Detect which cell encompasses the target text, then output its [x, y] center coordinate. 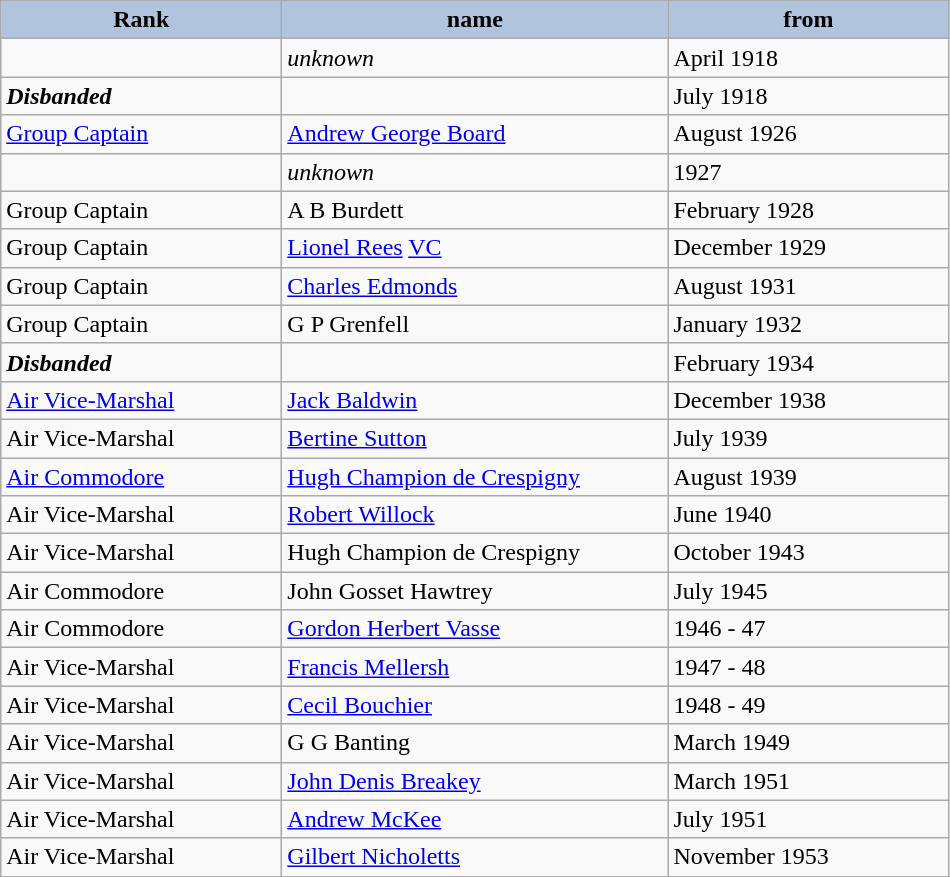
April 1918 [808, 58]
July 1945 [808, 591]
January 1932 [808, 324]
John Denis Breakey [475, 781]
from [808, 20]
February 1934 [808, 362]
Francis Mellersh [475, 667]
December 1938 [808, 400]
March 1949 [808, 743]
Bertine Sutton [475, 438]
Gilbert Nicholetts [475, 857]
August 1931 [808, 286]
Cecil Bouchier [475, 705]
July 1918 [808, 96]
Andrew George Board [475, 134]
Jack Baldwin [475, 400]
Gordon Herbert Vasse [475, 629]
Andrew McKee [475, 819]
October 1943 [808, 553]
December 1929 [808, 248]
1948 - 49 [808, 705]
name [475, 20]
John Gosset Hawtrey [475, 591]
November 1953 [808, 857]
July 1939 [808, 438]
Robert Willock [475, 515]
August 1939 [808, 477]
A B Burdett [475, 210]
February 1928 [808, 210]
G P Grenfell [475, 324]
July 1951 [808, 819]
1947 - 48 [808, 667]
G G Banting [475, 743]
1927 [808, 172]
1946 - 47 [808, 629]
Rank [142, 20]
Lionel Rees VC [475, 248]
August 1926 [808, 134]
March 1951 [808, 781]
June 1940 [808, 515]
Charles Edmonds [475, 286]
